Output the (x, y) coordinate of the center of the cell containing the given text.  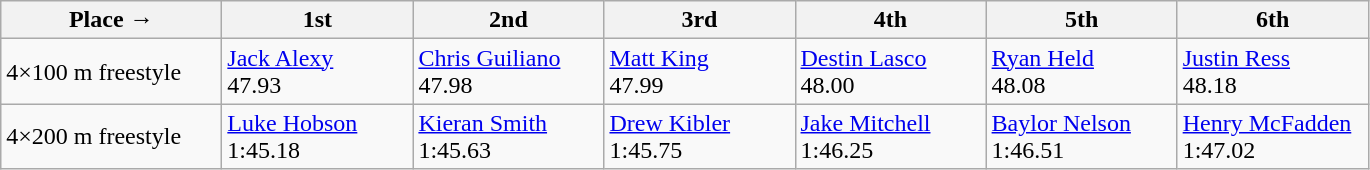
Chris Guiliano 47.98 (508, 72)
Jack Alexy 47.93 (318, 72)
4×100 m freestyle (112, 72)
Henry McFadden 1:47.02 (1272, 136)
Matt King 47.99 (700, 72)
Destin Lasco 48.00 (890, 72)
1st (318, 20)
2nd (508, 20)
Justin Ress 48.18 (1272, 72)
5th (1082, 20)
Drew Kibler 1:45.75 (700, 136)
Kieran Smith 1:45.63 (508, 136)
Luke Hobson 1:45.18 (318, 136)
Ryan Held 48.08 (1082, 72)
Place → (112, 20)
4×200 m freestyle (112, 136)
6th (1272, 20)
3rd (700, 20)
Jake Mitchell 1:46.25 (890, 136)
4th (890, 20)
Baylor Nelson 1:46.51 (1082, 136)
